Capture the cell that displays the provided text and extract its [X, Y] central coordinate. 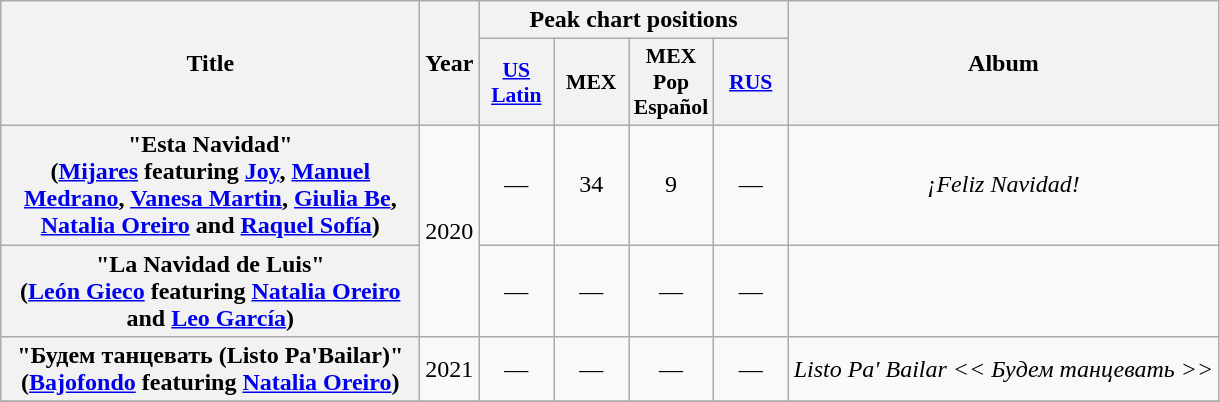
Listo Pa' Bailar << Будем танцевать >> [1004, 370]
9 [672, 184]
2020 [450, 230]
MEX [592, 82]
US Latin [516, 82]
"Esta Navidad"(Mijares featuring Joy, Manuel Medrano, Vanesa Martin, Giulia Be, Natalia Oreiro and Raquel Sofía) [210, 184]
2021 [450, 370]
¡Feliz Navidad! [1004, 184]
Peak chart positions [634, 20]
RUS [750, 82]
Album [1004, 64]
Year [450, 64]
MEX Pop Español [672, 82]
"Будем танцевать (Listo Pa'Bailar)"(Bajofondo featuring Natalia Oreiro) [210, 370]
"La Navidad de Luis"(León Gieco featuring Natalia Oreiro and Leo García) [210, 290]
34 [592, 184]
Title [210, 64]
